Identify which cell holds the provided text, then report its [X, Y] central coordinate. 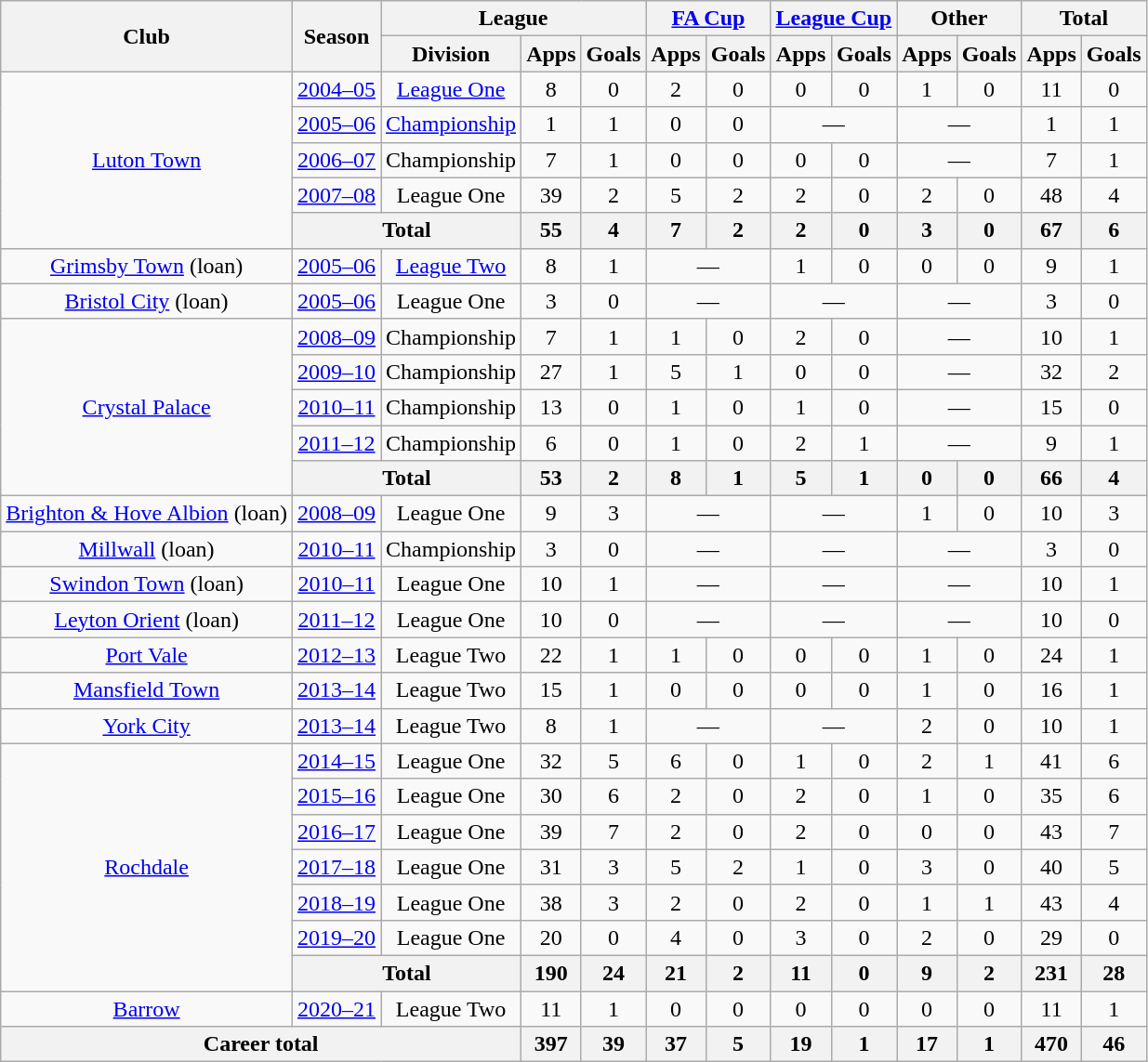
48 [1051, 195]
Career total [261, 1044]
55 [551, 230]
38 [551, 902]
46 [1114, 1044]
397 [551, 1044]
League [513, 19]
Club [147, 36]
2020–21 [336, 1008]
2006–07 [336, 160]
67 [1051, 230]
16 [1051, 690]
2015–16 [336, 796]
231 [1051, 973]
Swindon Town (loan) [147, 584]
2014–15 [336, 761]
35 [1051, 796]
2019–20 [336, 937]
53 [551, 479]
20 [551, 937]
190 [551, 973]
28 [1114, 973]
22 [551, 655]
40 [1051, 867]
2004–05 [336, 89]
2018–19 [336, 902]
13 [551, 407]
Division [452, 54]
Barrow [147, 1008]
Millwall (loan) [147, 549]
Brighton & Hove Albion (loan) [147, 514]
FA Cup [708, 19]
37 [676, 1044]
2016–17 [336, 832]
2009–10 [336, 372]
17 [927, 1044]
Rochdale [147, 867]
Mansfield Town [147, 690]
27 [551, 372]
2017–18 [336, 867]
Luton Town [147, 160]
Season [336, 36]
31 [551, 867]
41 [1051, 761]
470 [1051, 1044]
Grimsby Town (loan) [147, 266]
2007–08 [336, 195]
York City [147, 726]
Other [959, 19]
Crystal Palace [147, 407]
30 [551, 796]
Bristol City (loan) [147, 301]
Port Vale [147, 655]
2012–13 [336, 655]
66 [1051, 479]
League Cup [834, 19]
Leyton Orient (loan) [147, 620]
21 [676, 973]
29 [1051, 937]
19 [801, 1044]
